Detect which cell encompasses the target text, then output its [x, y] center coordinate. 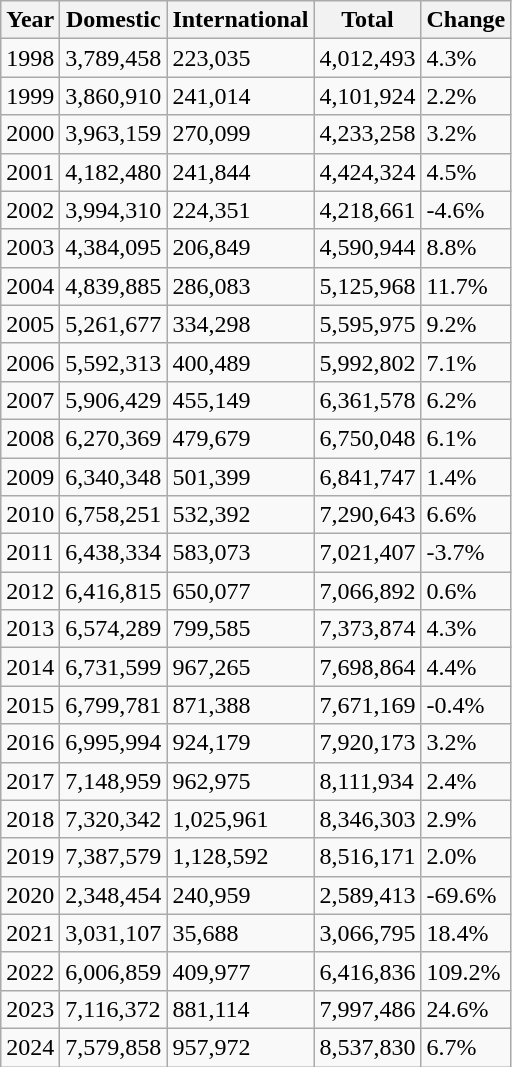
2014 [30, 667]
532,392 [240, 515]
6.2% [466, 400]
206,849 [240, 248]
409,977 [240, 971]
2010 [30, 515]
6,340,348 [114, 477]
5,992,802 [368, 362]
24.6% [466, 1009]
6,574,289 [114, 629]
6,750,048 [368, 438]
5,592,313 [114, 362]
2008 [30, 438]
240,959 [240, 895]
8.8% [466, 248]
4,233,258 [368, 134]
11.7% [466, 286]
9.2% [466, 324]
2023 [30, 1009]
4.5% [466, 172]
6.6% [466, 515]
2.0% [466, 857]
6,006,859 [114, 971]
2022 [30, 971]
2003 [30, 248]
-69.6% [466, 895]
Domestic [114, 20]
7,997,486 [368, 1009]
5,595,975 [368, 324]
6,416,836 [368, 971]
4,839,885 [114, 286]
2020 [30, 895]
2016 [30, 743]
8,537,830 [368, 1047]
5,261,677 [114, 324]
5,906,429 [114, 400]
6.7% [466, 1047]
286,083 [240, 286]
241,014 [240, 96]
2001 [30, 172]
Total [368, 20]
2000 [30, 134]
3,031,107 [114, 933]
6,841,747 [368, 477]
-3.7% [466, 553]
241,844 [240, 172]
Change [466, 20]
1,025,961 [240, 819]
3,860,910 [114, 96]
7,387,579 [114, 857]
967,265 [240, 667]
7,066,892 [368, 591]
2011 [30, 553]
4,384,095 [114, 248]
2012 [30, 591]
400,489 [240, 362]
2009 [30, 477]
1.4% [466, 477]
2.2% [466, 96]
8,516,171 [368, 857]
3,963,159 [114, 134]
4,218,661 [368, 210]
2,348,454 [114, 895]
7,320,342 [114, 819]
3,789,458 [114, 58]
6,799,781 [114, 705]
-4.6% [466, 210]
6,758,251 [114, 515]
224,351 [240, 210]
2.9% [466, 819]
7,373,874 [368, 629]
35,688 [240, 933]
223,035 [240, 58]
1998 [30, 58]
1999 [30, 96]
2019 [30, 857]
2,589,413 [368, 895]
3,994,310 [114, 210]
583,073 [240, 553]
7.1% [466, 362]
4.4% [466, 667]
18.4% [466, 933]
650,077 [240, 591]
6.1% [466, 438]
2002 [30, 210]
7,671,169 [368, 705]
2004 [30, 286]
4,424,324 [368, 172]
2024 [30, 1047]
2015 [30, 705]
962,975 [240, 781]
8,346,303 [368, 819]
799,585 [240, 629]
881,114 [240, 1009]
7,698,864 [368, 667]
7,290,643 [368, 515]
2021 [30, 933]
4,182,480 [114, 172]
7,579,858 [114, 1047]
6,731,599 [114, 667]
4,590,944 [368, 248]
2013 [30, 629]
6,438,334 [114, 553]
270,099 [240, 134]
5,125,968 [368, 286]
334,298 [240, 324]
6,416,815 [114, 591]
6,995,994 [114, 743]
2006 [30, 362]
957,972 [240, 1047]
4,101,924 [368, 96]
-0.4% [466, 705]
3,066,795 [368, 933]
International [240, 20]
8,111,934 [368, 781]
4,012,493 [368, 58]
Year [30, 20]
479,679 [240, 438]
871,388 [240, 705]
455,149 [240, 400]
109.2% [466, 971]
0.6% [466, 591]
1,128,592 [240, 857]
501,399 [240, 477]
7,920,173 [368, 743]
2018 [30, 819]
7,116,372 [114, 1009]
6,361,578 [368, 400]
2017 [30, 781]
7,021,407 [368, 553]
924,179 [240, 743]
2007 [30, 400]
2.4% [466, 781]
2005 [30, 324]
6,270,369 [114, 438]
7,148,959 [114, 781]
